Capture the cell that displays the provided text and extract its (X, Y) central coordinate. 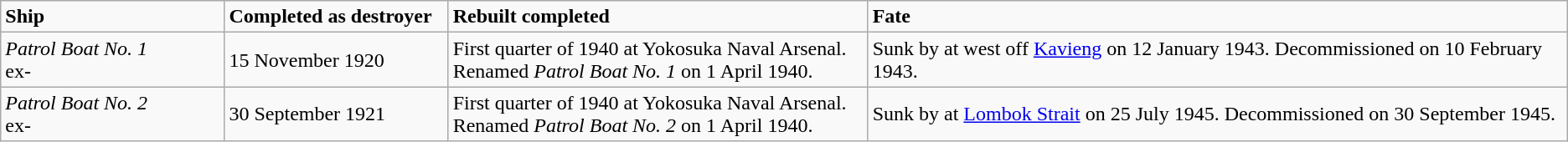
Rebuilt completed (658, 17)
Completed as destroyer (337, 17)
Sunk by at west off Kavieng on 12 January 1943. Decommissioned on 10 February 1943. (1218, 60)
Patrol Boat No. 1 ex- (112, 60)
15 November 1920 (337, 60)
Patrol Boat No. 2ex- (112, 114)
Ship (112, 17)
First quarter of 1940 at Yokosuka Naval Arsenal.Renamed Patrol Boat No. 1 on 1 April 1940. (658, 60)
Fate (1218, 17)
Sunk by at Lombok Strait on 25 July 1945. Decommissioned on 30 September 1945. (1218, 114)
30 September 1921 (337, 114)
First quarter of 1940 at Yokosuka Naval Arsenal.Renamed Patrol Boat No. 2 on 1 April 1940. (658, 114)
